Detect which cell encompasses the target text, then output its (X, Y) center coordinate. 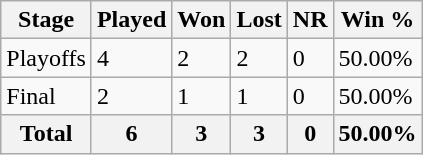
4 (131, 58)
Playoffs (46, 58)
NR (310, 20)
Played (131, 20)
Total (46, 134)
Final (46, 96)
Won (202, 20)
Win % (378, 20)
6 (131, 134)
Stage (46, 20)
Lost (259, 20)
